Identify which cell holds the provided text, then report its (X, Y) central coordinate. 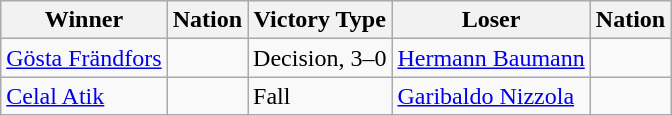
Fall (320, 96)
Winner (84, 20)
Hermann Baumann (491, 58)
Gösta Frändfors (84, 58)
Garibaldo Nizzola (491, 96)
Loser (491, 20)
Celal Atik (84, 96)
Victory Type (320, 20)
Decision, 3–0 (320, 58)
